Return the (x, y) coordinate for the center point of the cell that contains the specified text.  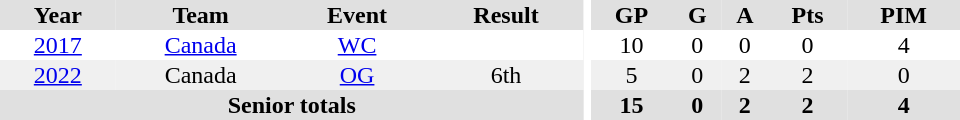
5 (631, 75)
2017 (58, 45)
15 (631, 105)
GP (631, 15)
10 (631, 45)
Year (58, 15)
Pts (808, 15)
OG (358, 75)
PIM (904, 15)
WC (358, 45)
Event (358, 15)
6th (506, 75)
2022 (58, 75)
G (698, 15)
Team (201, 15)
Result (506, 15)
Senior totals (292, 105)
A (745, 15)
